Provide the [x, y] coordinate of the cell's center where the given text is located.  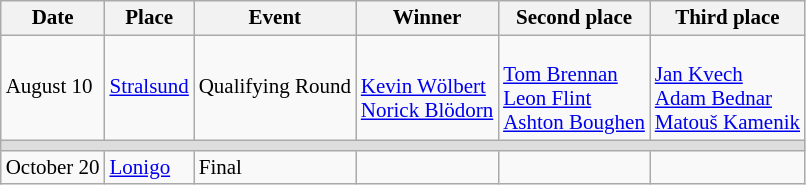
Tom BrennanLeon FlintAshton Boughen [574, 88]
October 20 [53, 167]
Third place [728, 18]
Place [150, 18]
Qualifying Round [275, 88]
August 10 [53, 88]
Event [275, 18]
Second place [574, 18]
Date [53, 18]
Jan KvechAdam BednarMatouš Kamenik [728, 88]
Winner [427, 18]
Kevin WölbertNorick Blödorn [427, 88]
Stralsund [150, 88]
Lonigo [150, 167]
Final [275, 167]
